Return [x, y] of the center of cell containing provided text 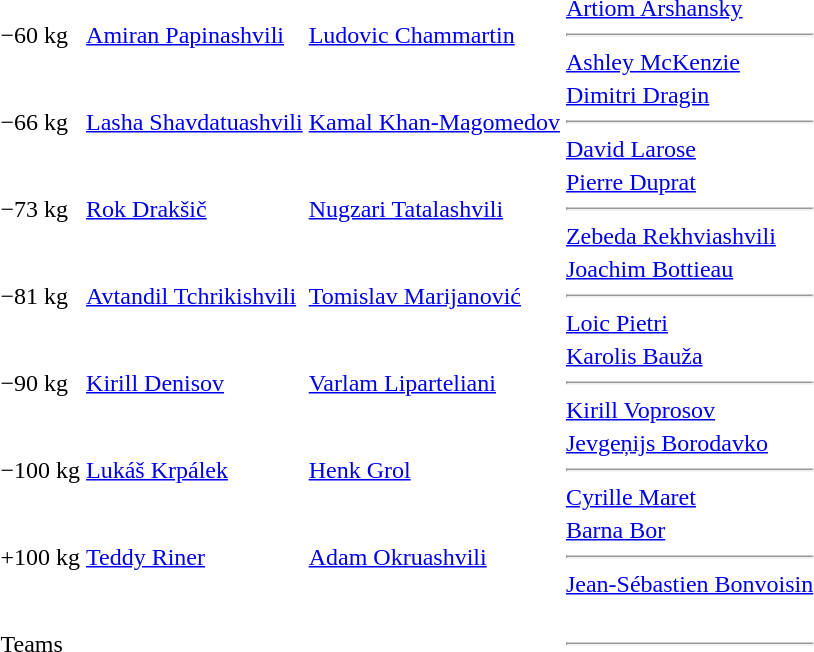
Lukáš Krpálek [195, 470]
Dimitri Dragin David Larose [689, 122]
Tomislav Marijanović [434, 296]
Pierre Duprat Zebeda Rekhviashvili [689, 209]
Avtandil Tchrikishvili [195, 296]
Jevgeņijs Borodavko Cyrille Maret [689, 470]
Henk Grol [434, 470]
Teddy Riner [195, 557]
Varlam Liparteliani [434, 383]
Kamal Khan-Magomedov [434, 122]
Adam Okruashvili [434, 557]
Nugzari Tatalashvili [434, 209]
Kirill Denisov [195, 383]
Joachim Bottieau Loic Pietri [689, 296]
Lasha Shavdatuashvili [195, 122]
Rok Drakšič [195, 209]
Karolis Bauža Kirill Voprosov [689, 383]
Barna Bor Jean-Sébastien Bonvoisin [689, 557]
